Provide the (x, y) coordinate of the cell's center where the given text is located.  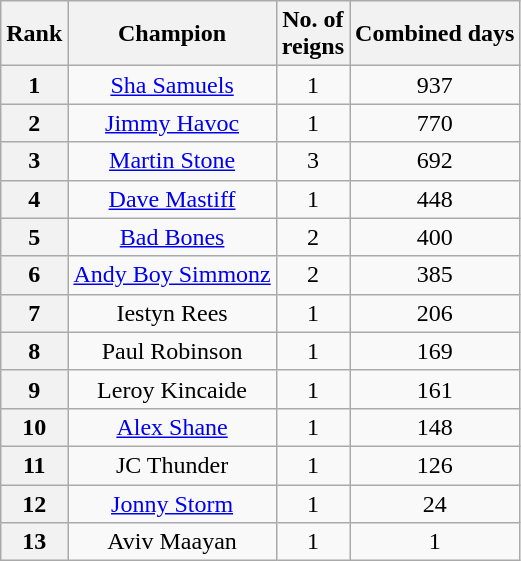
400 (435, 237)
5 (34, 237)
Iestyn Rees (172, 313)
Bad Bones (172, 237)
7 (34, 313)
448 (435, 199)
Martin Stone (172, 161)
206 (435, 313)
Alex Shane (172, 427)
JC Thunder (172, 465)
Dave Mastiff (172, 199)
Leroy Kincaide (172, 389)
No. ofreigns (312, 34)
Aviv Maayan (172, 542)
4 (34, 199)
11 (34, 465)
13 (34, 542)
Jonny Storm (172, 503)
Combined days (435, 34)
385 (435, 275)
Paul Robinson (172, 351)
6 (34, 275)
10 (34, 427)
12 (34, 503)
Rank (34, 34)
Jimmy Havoc (172, 123)
8 (34, 351)
126 (435, 465)
24 (435, 503)
Sha Samuels (172, 85)
161 (435, 389)
9 (34, 389)
937 (435, 85)
770 (435, 123)
Champion (172, 34)
148 (435, 427)
692 (435, 161)
Andy Boy Simmonz (172, 275)
169 (435, 351)
